Determine the [X, Y] coordinate at the center of the cell enclosing the given text.  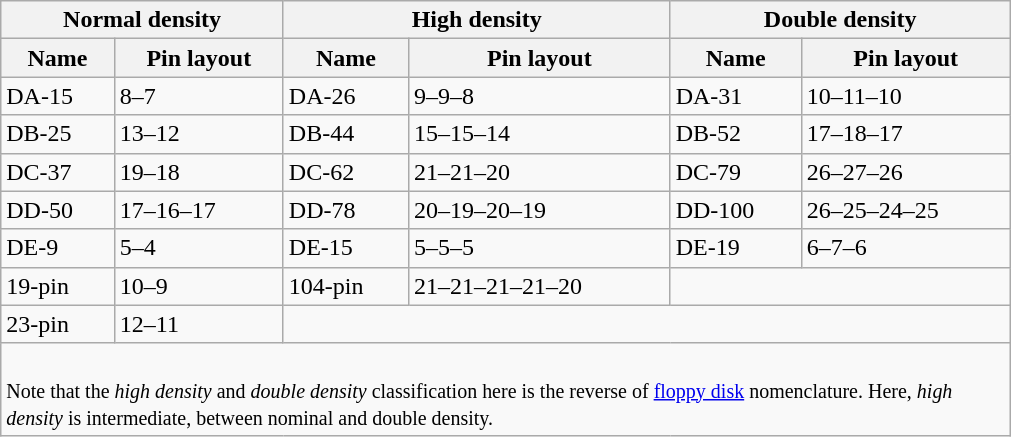
20–19–20–19 [540, 210]
26–25–24–25 [906, 210]
DA-26 [346, 96]
DE-9 [58, 248]
13–12 [198, 134]
21–21–20 [540, 172]
Normal density [142, 20]
104-pin [346, 286]
DE-19 [736, 248]
10–11–10 [906, 96]
DD-78 [346, 210]
21–21–21–21–20 [540, 286]
DC-79 [736, 172]
15–15–14 [540, 134]
High density [476, 20]
19-pin [58, 286]
9–9–8 [540, 96]
5–5–5 [540, 248]
DE-15 [346, 248]
DA-31 [736, 96]
DC-62 [346, 172]
DB-52 [736, 134]
10–9 [198, 286]
8–7 [198, 96]
17–18–17 [906, 134]
12–11 [198, 324]
19–18 [198, 172]
DD-50 [58, 210]
DB-25 [58, 134]
Double density [840, 20]
DC-37 [58, 172]
DD-100 [736, 210]
26–27–26 [906, 172]
5–4 [198, 248]
17–16–17 [198, 210]
DA-15 [58, 96]
23-pin [58, 324]
6–7–6 [906, 248]
DB-44 [346, 134]
